Return the [x, y] coordinate for the center point of the cell that contains the specified text.  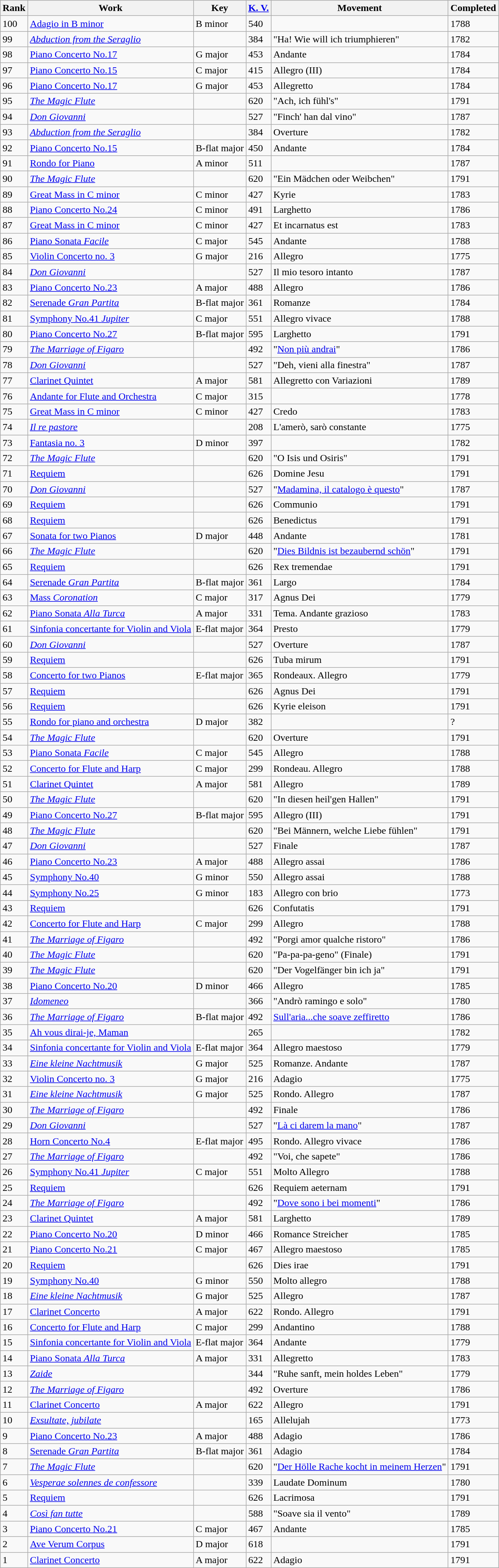
80 [14, 334]
58 [14, 675]
51 [14, 784]
Completed [473, 8]
Romanze [360, 303]
382 [258, 722]
50 [14, 799]
38 [14, 986]
26 [14, 1172]
Rondeaux. Allegro [360, 675]
Key [219, 8]
Tema. Andante grazioso [360, 613]
6 [14, 1482]
42 [14, 923]
Rank [14, 8]
A minor [219, 163]
365 [258, 675]
315 [258, 396]
Vesperae solennes de confessore [111, 1482]
84 [14, 272]
Dies irae [360, 1265]
72 [14, 458]
"Andrò ramingo e solo" [360, 1001]
36 [14, 1017]
64 [14, 582]
Piano Concerto No.24 [111, 210]
41 [14, 939]
540 [258, 24]
588 [258, 1513]
Rondo for Piano [111, 163]
Ave Verum Corpus [111, 1544]
83 [14, 287]
"Dove sono i bei momenti" [360, 1203]
40 [14, 955]
Allegretto con Variazioni [360, 380]
"Madamina, il catalogo è questo" [360, 489]
208 [258, 427]
90 [14, 179]
? [473, 722]
98 [14, 55]
"Bei Männern, welche Liebe fühlen" [360, 830]
339 [258, 1482]
"Ha! Wie will ich triumphieren" [360, 39]
27 [14, 1156]
Molto allegro [360, 1281]
Confutatis [360, 908]
95 [14, 101]
57 [14, 691]
448 [258, 536]
46 [14, 861]
Allelujah [360, 1420]
78 [14, 365]
B minor [219, 24]
77 [14, 380]
61 [14, 629]
Lacrimosa [360, 1498]
88 [14, 210]
62 [14, 613]
9 [14, 1435]
43 [14, 908]
74 [14, 427]
92 [14, 148]
183 [258, 892]
70 [14, 489]
67 [14, 536]
Allegro con brio [360, 892]
Largo [360, 582]
56 [14, 707]
34 [14, 1048]
32 [14, 1079]
Rondo. Allegro vivace [360, 1141]
79 [14, 349]
8 [14, 1451]
165 [258, 1420]
14 [14, 1358]
17 [14, 1312]
68 [14, 520]
45 [14, 877]
54 [14, 738]
21 [14, 1250]
Kyrie eleison [360, 707]
Kyrie [360, 194]
618 [258, 1544]
450 [258, 148]
Andantino [360, 1327]
97 [14, 70]
K. V. [258, 8]
1778 [473, 396]
73 [14, 442]
37 [14, 1001]
5 [14, 1498]
22 [14, 1234]
L'amerò, sarò constante [360, 427]
47 [14, 846]
Concerto for two Pianos [111, 675]
317 [258, 598]
3 [14, 1529]
"Dies Bildnis ist bezaubernd schön" [360, 551]
15 [14, 1343]
59 [14, 660]
7 [14, 1467]
63 [14, 598]
"In diesen heil'gen Hallen" [360, 799]
24 [14, 1203]
"Ein Mädchen oder Weibchen" [360, 179]
12 [14, 1389]
31 [14, 1094]
265 [258, 1032]
Symphony No.25 [111, 892]
33 [14, 1063]
10 [14, 1420]
89 [14, 194]
19 [14, 1281]
Laudate Dominum [360, 1482]
"Soave sia il vento" [360, 1513]
53 [14, 753]
Domine Jesu [360, 474]
75 [14, 411]
Fantasia no. 3 [111, 442]
Communio [360, 505]
366 [258, 1001]
"Deh, vieni alla finestra" [360, 365]
93 [14, 132]
"Der Hölle Rache kocht in meinem Herzen" [360, 1467]
30 [14, 1110]
23 [14, 1219]
"Ach, ich fühl's" [360, 101]
85 [14, 256]
Rondo for piano and orchestra [111, 722]
49 [14, 815]
Adagio in B minor [111, 24]
91 [14, 163]
99 [14, 39]
81 [14, 318]
Romance Streicher [360, 1234]
Horn Concerto No.4 [111, 1141]
Sull'aria...che soave zeffiretto [360, 1017]
"Ruhe sanft, mein holdes Leben" [360, 1374]
Benedictus [360, 520]
69 [14, 505]
Credo [360, 411]
511 [258, 163]
"Non più andrai" [360, 349]
Sonata for two Pianos [111, 536]
Allegro vivace [360, 318]
76 [14, 396]
1 [14, 1560]
Così fan tutte [111, 1513]
Rex tremendae [360, 567]
Zaide [111, 1374]
Il re pastore [111, 427]
495 [258, 1141]
Movement [360, 8]
415 [258, 70]
"O Isis und Osiris" [360, 458]
Il mio tesoro intanto [360, 272]
"Porgi amor qualche ristoro" [360, 939]
11 [14, 1405]
"Voi, che sapete" [360, 1156]
Mass Coronation [111, 598]
86 [14, 241]
100 [14, 24]
"Der Vogelfänger bin ich ja" [360, 970]
52 [14, 769]
Requiem aeternam [360, 1188]
71 [14, 474]
Rondeau. Allegro [360, 769]
25 [14, 1188]
82 [14, 303]
"Là ci darem la mano" [360, 1125]
Et incarnatus est [360, 225]
55 [14, 722]
39 [14, 970]
96 [14, 86]
Andante for Flute and Orchestra [111, 396]
44 [14, 892]
"Pa-pa-pa-geno" (Finale) [360, 955]
Exsultate, jubilate [111, 1420]
1781 [473, 536]
13 [14, 1374]
29 [14, 1125]
60 [14, 644]
35 [14, 1032]
48 [14, 830]
2 [14, 1544]
Presto [360, 629]
"Finch' han dal vino" [360, 117]
20 [14, 1265]
87 [14, 225]
344 [258, 1374]
66 [14, 551]
Molto Allegro [360, 1172]
Romanze. Andante [360, 1063]
491 [258, 210]
18 [14, 1296]
397 [258, 442]
28 [14, 1141]
16 [14, 1327]
Ah vous dirai-je, Maman [111, 1032]
4 [14, 1513]
Tuba mirum [360, 660]
Idomeneo [111, 1001]
Work [111, 8]
65 [14, 567]
94 [14, 117]
